Return (x, y) of the center of cell containing provided text 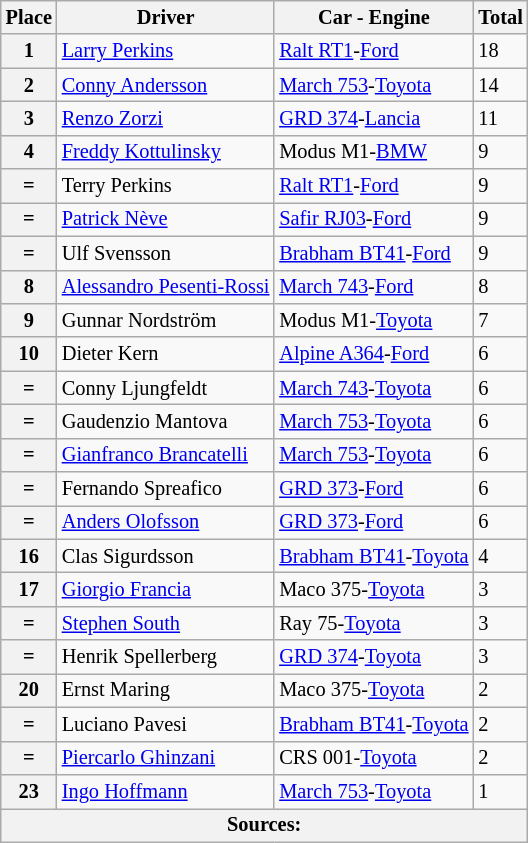
Ingo Hoffmann (166, 791)
Modus M1-Toyota (374, 320)
Giorgio Francia (166, 589)
Safir RJ03-Ford (374, 219)
Sources: (264, 825)
Patrick Nève (166, 219)
Dieter Kern (166, 354)
Driver (166, 17)
Gianfranco Brancatelli (166, 455)
Alpine A364-Ford (374, 354)
Car - Engine (374, 17)
Clas Sigurdsson (166, 556)
10 (29, 354)
Modus M1-BMW (374, 152)
Total (500, 17)
Place (29, 17)
Conny Ljungfeldt (166, 388)
Renzo Zorzi (166, 118)
18 (500, 51)
Larry Perkins (166, 51)
Gunnar Nordström (166, 320)
GRD 374-Toyota (374, 657)
Freddy Kottulinsky (166, 152)
Luciano Pavesi (166, 724)
16 (29, 556)
Conny Andersson (166, 85)
March 743-Ford (374, 287)
11 (500, 118)
Piercarlo Ghinzani (166, 758)
Ulf Svensson (166, 253)
23 (29, 791)
Anders Olofsson (166, 522)
17 (29, 589)
Brabham BT41-Ford (374, 253)
Alessandro Pesenti-Rossi (166, 287)
Fernando Spreafico (166, 489)
20 (29, 690)
Stephen South (166, 623)
14 (500, 85)
Ray 75-Toyota (374, 623)
Gaudenzio Mantova (166, 421)
Ernst Maring (166, 690)
Terry Perkins (166, 186)
CRS 001-Toyota (374, 758)
March 743-Toyota (374, 388)
7 (500, 320)
GRD 374-Lancia (374, 118)
Henrik Spellerberg (166, 657)
